Locate the cell with the specified text and output its [x, y] center coordinate. 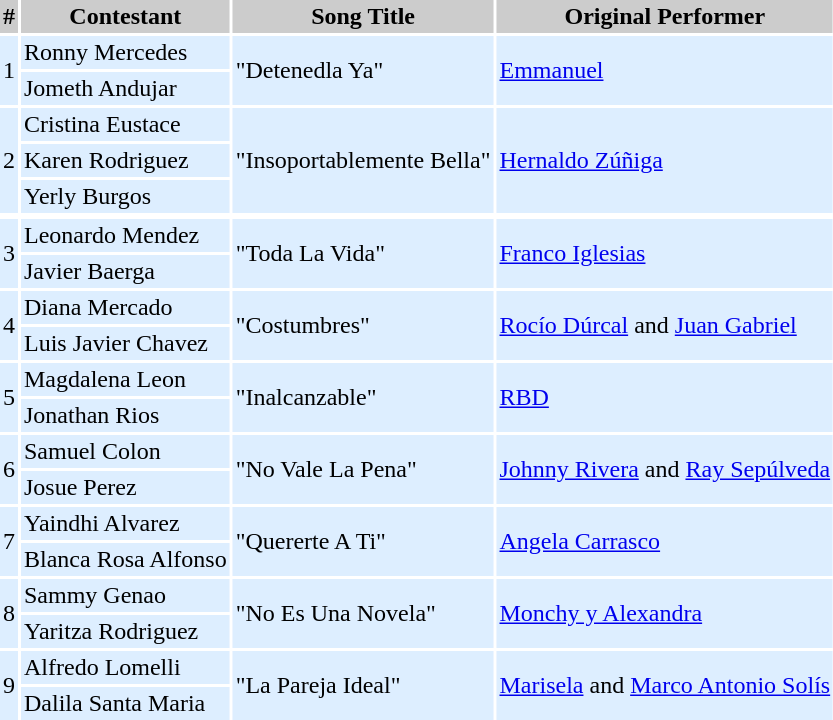
3 [9, 254]
Luis Javier Chavez [126, 344]
"Quererte A Ti" [364, 542]
Blanca Rosa Alfonso [126, 560]
Yaindhi Alvarez [126, 524]
5 [9, 398]
Josue Perez [126, 488]
"Costumbres" [364, 326]
"Inalcanzable" [364, 398]
6 [9, 470]
Cristina Eustace [126, 124]
Jonathan Rios [126, 416]
Johnny Rivera and Ray Sepúlveda [664, 470]
Angela Carrasco [664, 542]
RBD [664, 398]
Yaritza Rodriguez [126, 632]
"No Es Una Novela" [364, 614]
Diana Mercado [126, 308]
2 [9, 160]
Yerly Burgos [126, 196]
"Detenedla Ya" [364, 70]
Franco Iglesias [664, 254]
Hernaldo Zúñiga [664, 160]
"No Vale La Pena" [364, 470]
Contestant [126, 16]
Original Performer [664, 16]
Javier Baerga [126, 272]
Marisela and Marco Antonio Solís [664, 686]
Sammy Genao [126, 596]
"Insoportablemente Bella" [364, 160]
9 [9, 686]
Emmanuel [664, 70]
Ronny Mercedes [126, 52]
Monchy y Alexandra [664, 614]
7 [9, 542]
1 [9, 70]
Samuel Colon [126, 452]
8 [9, 614]
"Toda La Vida" [364, 254]
Dalila Santa Maria [126, 704]
4 [9, 326]
Karen Rodriguez [126, 160]
"La Pareja Ideal" [364, 686]
# [9, 16]
Song Title [364, 16]
Rocío Dúrcal and Juan Gabriel [664, 326]
Jometh Andujar [126, 88]
Magdalena Leon [126, 380]
Leonardo Mendez [126, 236]
Alfredo Lomelli [126, 668]
